Extract the [x, y] coordinate from the center of the cell holding the provided text.  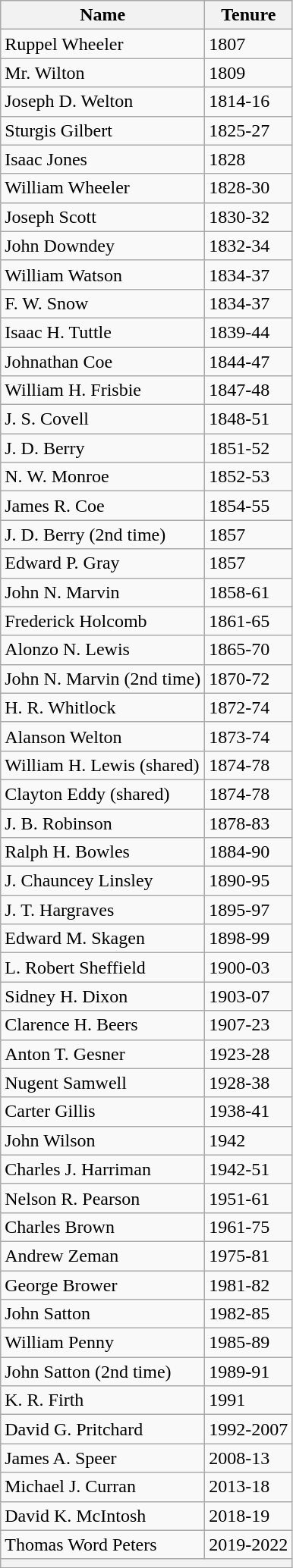
Alonzo N. Lewis [103, 650]
Sidney H. Dixon [103, 996]
John Wilson [103, 1140]
Anton T. Gesner [103, 1054]
William Wheeler [103, 188]
Sturgis Gilbert [103, 130]
1890-95 [249, 881]
Edward M. Skagen [103, 939]
J. T. Hargraves [103, 910]
Nelson R. Pearson [103, 1198]
1858-61 [249, 592]
1951-61 [249, 1198]
1898-99 [249, 939]
1992-2007 [249, 1429]
Name [103, 15]
J. Chauncey Linsley [103, 881]
1961-75 [249, 1227]
1942 [249, 1140]
1895-97 [249, 910]
John Downdey [103, 246]
George Brower [103, 1285]
1828 [249, 159]
Ruppel Wheeler [103, 44]
James A. Speer [103, 1458]
1844-47 [249, 362]
Clayton Eddy (shared) [103, 794]
J. D. Berry (2nd time) [103, 535]
1923-28 [249, 1054]
1872-74 [249, 707]
David G. Pritchard [103, 1429]
1878-83 [249, 823]
David K. McIntosh [103, 1516]
Charles J. Harriman [103, 1169]
Johnathan Coe [103, 362]
1975-81 [249, 1256]
John Satton (2nd time) [103, 1372]
1832-34 [249, 246]
Andrew Zeman [103, 1256]
Isaac H. Tuttle [103, 332]
J. B. Robinson [103, 823]
2008-13 [249, 1458]
Joseph D. Welton [103, 102]
1865-70 [249, 650]
F. W. Snow [103, 303]
Alanson Welton [103, 736]
N. W. Monroe [103, 477]
L. Robert Sheffield [103, 967]
1861-65 [249, 621]
1851-52 [249, 448]
1807 [249, 44]
Tenure [249, 15]
1830-32 [249, 217]
1852-53 [249, 477]
1942-51 [249, 1169]
1907-23 [249, 1025]
1985-89 [249, 1343]
Mr. Wilton [103, 73]
1870-72 [249, 679]
1814-16 [249, 102]
2019-2022 [249, 1544]
1847-48 [249, 390]
Clarence H. Beers [103, 1025]
1981-82 [249, 1285]
Carter Gillis [103, 1112]
2018-19 [249, 1516]
J. D. Berry [103, 448]
John N. Marvin [103, 592]
1982-85 [249, 1314]
Michael J. Curran [103, 1487]
Thomas Word Peters [103, 1544]
1903-07 [249, 996]
William Penny [103, 1343]
1848-51 [249, 419]
1989-91 [249, 1372]
Ralph H. Bowles [103, 852]
2013-18 [249, 1487]
William H. Lewis (shared) [103, 765]
Joseph Scott [103, 217]
1839-44 [249, 332]
1828-30 [249, 188]
1809 [249, 73]
1884-90 [249, 852]
Charles Brown [103, 1227]
K. R. Firth [103, 1400]
1854-55 [249, 506]
Frederick Holcomb [103, 621]
J. S. Covell [103, 419]
John N. Marvin (2nd time) [103, 679]
1900-03 [249, 967]
H. R. Whitlock [103, 707]
William Watson [103, 274]
Nugent Samwell [103, 1083]
William H. Frisbie [103, 390]
1938-41 [249, 1112]
1991 [249, 1400]
1825-27 [249, 130]
Edward P. Gray [103, 563]
John Satton [103, 1314]
1928-38 [249, 1083]
1873-74 [249, 736]
James R. Coe [103, 506]
Isaac Jones [103, 159]
